From the cell containing the given text, extract its center point as [x, y] coordinate. 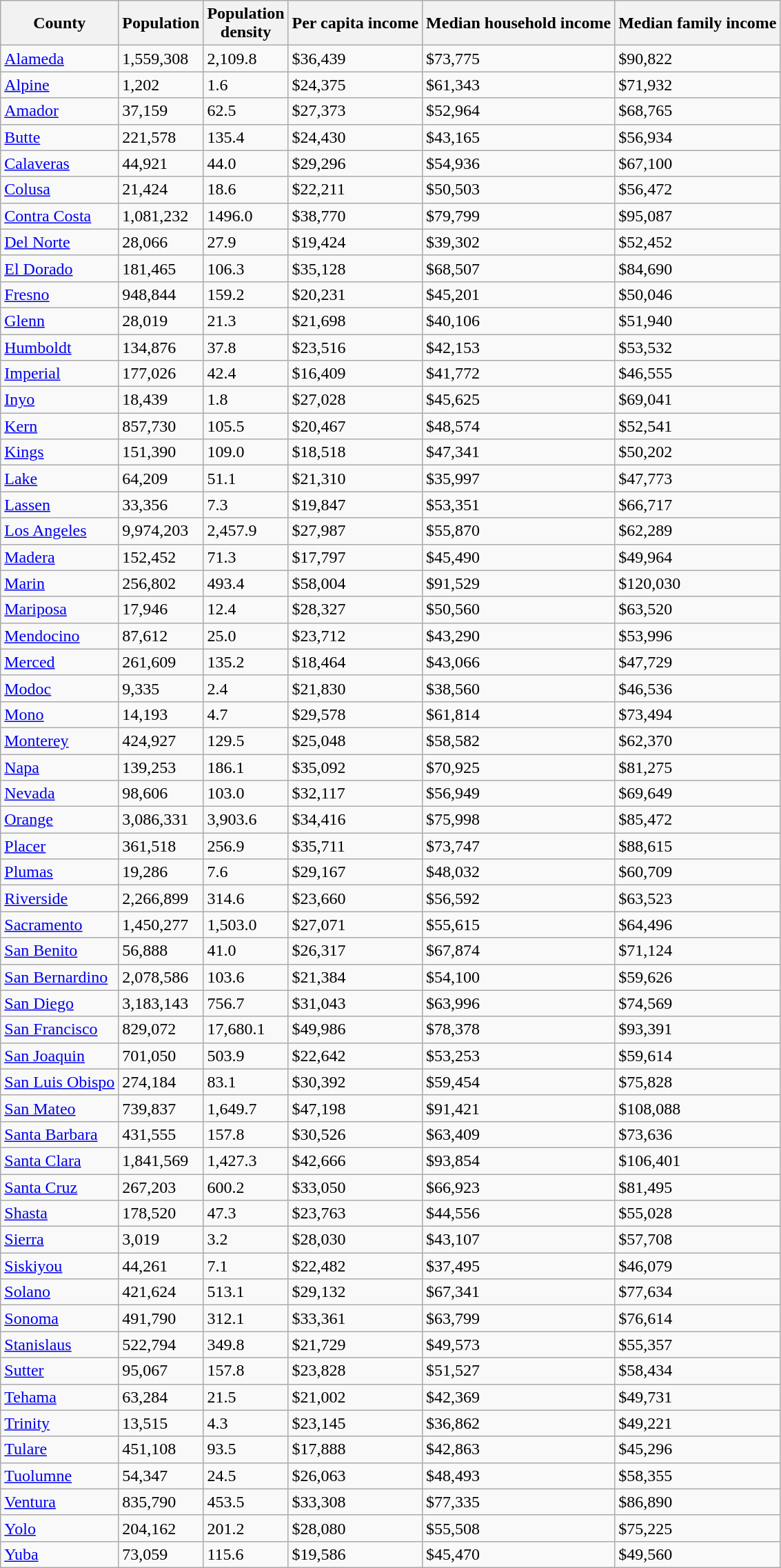
Trinity [59, 1423]
$54,936 [518, 163]
$45,490 [518, 557]
$44,556 [518, 1214]
431,555 [161, 1134]
18,439 [161, 400]
$58,355 [698, 1476]
$55,028 [698, 1214]
204,162 [161, 1528]
San Luis Obispo [59, 1082]
21.3 [245, 321]
54,347 [161, 1476]
$45,470 [518, 1554]
$62,289 [698, 531]
$47,341 [518, 452]
71.3 [245, 557]
$60,709 [698, 872]
$43,107 [518, 1240]
$54,100 [518, 977]
177,026 [161, 374]
181,465 [161, 268]
$20,467 [356, 426]
$85,472 [698, 820]
San Bernardino [59, 977]
$36,862 [518, 1423]
64,209 [161, 479]
$66,923 [518, 1187]
73,059 [161, 1554]
2,266,899 [161, 898]
$59,614 [698, 1056]
14,193 [161, 714]
1,202 [161, 85]
21.5 [245, 1397]
Sonoma [59, 1318]
$56,934 [698, 137]
$51,527 [518, 1371]
267,203 [161, 1187]
$21,002 [356, 1397]
$20,231 [356, 294]
Median household income [518, 23]
$61,343 [518, 85]
$71,932 [698, 85]
739,837 [161, 1108]
$45,625 [518, 400]
21,424 [161, 190]
$67,341 [518, 1292]
1,649.7 [245, 1108]
$77,335 [518, 1502]
$56,592 [518, 898]
$33,308 [356, 1502]
756.7 [245, 1003]
$81,275 [698, 767]
178,520 [161, 1214]
$49,731 [698, 1397]
18.6 [245, 190]
453.5 [245, 1502]
$70,925 [518, 767]
$75,225 [698, 1528]
Fresno [59, 294]
Modoc [59, 688]
$38,560 [518, 688]
$62,370 [698, 741]
7.1 [245, 1266]
$21,830 [356, 688]
$120,030 [698, 583]
1,841,569 [161, 1160]
$28,030 [356, 1240]
274,184 [161, 1082]
$53,996 [698, 636]
$25,048 [356, 741]
Population density [245, 23]
$84,690 [698, 268]
Santa Clara [59, 1160]
109.0 [245, 452]
$51,940 [698, 321]
$63,520 [698, 610]
835,790 [161, 1502]
Mono [59, 714]
$61,814 [518, 714]
$46,079 [698, 1266]
$42,153 [518, 347]
Shasta [59, 1214]
$39,302 [518, 242]
Nevada [59, 794]
San Mateo [59, 1108]
$29,578 [356, 714]
28,066 [161, 242]
Santa Cruz [59, 1187]
Los Angeles [59, 531]
3,903.6 [245, 820]
41.0 [245, 951]
$52,541 [698, 426]
701,050 [161, 1056]
$23,828 [356, 1371]
$48,032 [518, 872]
$35,092 [356, 767]
$21,698 [356, 321]
17,946 [161, 610]
491,790 [161, 1318]
$76,614 [698, 1318]
$30,392 [356, 1082]
28,019 [161, 321]
$40,106 [518, 321]
$63,799 [518, 1318]
$55,615 [518, 925]
$55,870 [518, 531]
$69,649 [698, 794]
$55,357 [698, 1345]
$38,770 [356, 216]
Tuolumne [59, 1476]
$79,799 [518, 216]
Riverside [59, 898]
Yolo [59, 1528]
$91,421 [518, 1108]
$42,369 [518, 1397]
$75,998 [518, 820]
$73,636 [698, 1134]
$26,063 [356, 1476]
$43,290 [518, 636]
$73,494 [698, 714]
$52,452 [698, 242]
135.4 [245, 137]
44,261 [161, 1266]
37,159 [161, 111]
25.0 [245, 636]
103.6 [245, 977]
51.1 [245, 479]
1.8 [245, 400]
$58,582 [518, 741]
$48,574 [518, 426]
$23,712 [356, 636]
152,452 [161, 557]
Population [161, 23]
Tehama [59, 1397]
$73,747 [518, 846]
$35,128 [356, 268]
$21,310 [356, 479]
$49,560 [698, 1554]
37.8 [245, 347]
513.1 [245, 1292]
$56,472 [698, 190]
$46,536 [698, 688]
Lassen [59, 505]
Santa Barbara [59, 1134]
$58,004 [356, 583]
$29,167 [356, 872]
42.4 [245, 374]
Sacramento [59, 925]
Napa [59, 767]
$91,529 [518, 583]
Sutter [59, 1371]
$24,375 [356, 85]
83.1 [245, 1082]
Placer [59, 846]
3,086,331 [161, 820]
$26,317 [356, 951]
$28,327 [356, 610]
$68,507 [518, 268]
$21,729 [356, 1345]
Marin [59, 583]
Plumas [59, 872]
$75,828 [698, 1082]
Orange [59, 820]
256.9 [245, 846]
San Francisco [59, 1029]
159.2 [245, 294]
$19,586 [356, 1554]
$47,729 [698, 662]
$42,863 [518, 1449]
349.8 [245, 1345]
Mendocino [59, 636]
Kern [59, 426]
Colusa [59, 190]
$57,708 [698, 1240]
Calaveras [59, 163]
139,253 [161, 767]
7.3 [245, 505]
Glenn [59, 321]
Humboldt [59, 347]
Kings [59, 452]
56,888 [161, 951]
$64,496 [698, 925]
2.4 [245, 688]
$78,378 [518, 1029]
$46,555 [698, 374]
Imperial [59, 374]
7.6 [245, 872]
13,515 [161, 1423]
County [59, 23]
62.5 [245, 111]
44,921 [161, 163]
503.9 [245, 1056]
Monterey [59, 741]
$66,717 [698, 505]
Mariposa [59, 610]
63,284 [161, 1397]
$53,253 [518, 1056]
$88,615 [698, 846]
1,427.3 [245, 1160]
Siskiyou [59, 1266]
$49,221 [698, 1423]
2,457.9 [245, 531]
$22,482 [356, 1266]
2,078,586 [161, 977]
312.1 [245, 1318]
134,876 [161, 347]
$93,391 [698, 1029]
1496.0 [245, 216]
$21,384 [356, 977]
105.5 [245, 426]
221,578 [161, 137]
$63,996 [518, 1003]
522,794 [161, 1345]
$27,373 [356, 111]
421,624 [161, 1292]
Per capita income [356, 23]
Madera [59, 557]
Median family income [698, 23]
1,559,308 [161, 59]
1.6 [245, 85]
$41,772 [518, 374]
$77,634 [698, 1292]
$27,987 [356, 531]
$69,041 [698, 400]
$30,526 [356, 1134]
$74,569 [698, 1003]
$22,211 [356, 190]
87,612 [161, 636]
$49,964 [698, 557]
$108,088 [698, 1108]
$31,043 [356, 1003]
1,081,232 [161, 216]
$52,964 [518, 111]
$90,822 [698, 59]
Yuba [59, 1554]
151,390 [161, 452]
$19,847 [356, 505]
19,286 [161, 872]
1,450,277 [161, 925]
829,072 [161, 1029]
$59,626 [698, 977]
47.3 [245, 1214]
44.0 [245, 163]
$49,573 [518, 1345]
361,518 [161, 846]
$55,508 [518, 1528]
Solano [59, 1292]
$18,464 [356, 662]
948,844 [161, 294]
$47,198 [356, 1108]
Amador [59, 111]
135.2 [245, 662]
95,067 [161, 1371]
$71,124 [698, 951]
$22,642 [356, 1056]
3.2 [245, 1240]
$93,854 [518, 1160]
$95,087 [698, 216]
9,974,203 [161, 531]
24.5 [245, 1476]
$29,296 [356, 163]
$23,516 [356, 347]
115.6 [245, 1554]
El Dorado [59, 268]
Del Norte [59, 242]
$27,028 [356, 400]
314.6 [245, 898]
Butte [59, 137]
$50,560 [518, 610]
3,183,143 [161, 1003]
$23,660 [356, 898]
$68,765 [698, 111]
27.9 [245, 242]
Inyo [59, 400]
103.0 [245, 794]
$86,890 [698, 1502]
3,019 [161, 1240]
4.7 [245, 714]
$49,986 [356, 1029]
$37,495 [518, 1266]
$63,523 [698, 898]
201.2 [245, 1528]
$58,434 [698, 1371]
$67,100 [698, 163]
$73,775 [518, 59]
$33,050 [356, 1187]
Lake [59, 479]
93.5 [245, 1449]
600.2 [245, 1187]
424,927 [161, 741]
$34,416 [356, 820]
$67,874 [518, 951]
Alameda [59, 59]
9,335 [161, 688]
$35,997 [518, 479]
$32,117 [356, 794]
33,356 [161, 505]
$17,888 [356, 1449]
$50,202 [698, 452]
$43,066 [518, 662]
$43,165 [518, 137]
$19,424 [356, 242]
$33,361 [356, 1318]
$53,532 [698, 347]
San Diego [59, 1003]
1,503.0 [245, 925]
261,609 [161, 662]
Sierra [59, 1240]
$24,430 [356, 137]
$23,763 [356, 1214]
Tulare [59, 1449]
$53,351 [518, 505]
$28,080 [356, 1528]
493.4 [245, 583]
106.3 [245, 268]
129.5 [245, 741]
$35,711 [356, 846]
$48,493 [518, 1476]
$29,132 [356, 1292]
Merced [59, 662]
186.1 [245, 767]
$50,503 [518, 190]
Stanislaus [59, 1345]
San Joaquin [59, 1056]
$17,797 [356, 557]
$27,071 [356, 925]
$45,201 [518, 294]
2,109.8 [245, 59]
$106,401 [698, 1160]
$16,409 [356, 374]
$18,518 [356, 452]
$45,296 [698, 1449]
$47,773 [698, 479]
4.3 [245, 1423]
$23,145 [356, 1423]
$36,439 [356, 59]
Contra Costa [59, 216]
$42,666 [356, 1160]
San Benito [59, 951]
$59,454 [518, 1082]
Alpine [59, 85]
$81,495 [698, 1187]
256,802 [161, 583]
$56,949 [518, 794]
$63,409 [518, 1134]
98,606 [161, 794]
17,680.1 [245, 1029]
$50,046 [698, 294]
Ventura [59, 1502]
451,108 [161, 1449]
857,730 [161, 426]
12.4 [245, 610]
